Identify which cell holds the provided text, then report its [x, y] central coordinate. 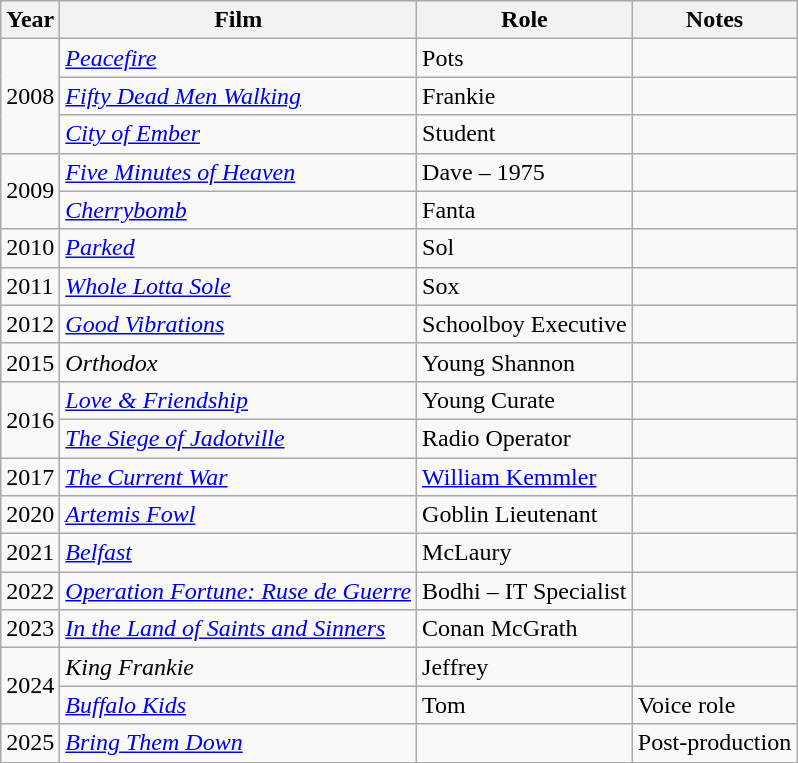
2024 [30, 686]
Tom [525, 705]
2015 [30, 362]
2022 [30, 591]
King Frankie [238, 667]
2011 [30, 286]
Role [525, 20]
Young Shannon [525, 362]
Good Vibrations [238, 324]
Jeffrey [525, 667]
Young Curate [525, 400]
2025 [30, 743]
2012 [30, 324]
Operation Fortune: Ruse de Guerre [238, 591]
Goblin Lieutenant [525, 515]
Fanta [525, 210]
McLaury [525, 553]
2010 [30, 248]
Year [30, 20]
Parked [238, 248]
Peacefire [238, 58]
Notes [714, 20]
Bodhi – IT Specialist [525, 591]
Whole Lotta Sole [238, 286]
2009 [30, 191]
Frankie [525, 96]
Post-production [714, 743]
The Siege of Jadotville [238, 438]
Artemis Fowl [238, 515]
2017 [30, 477]
Voice role [714, 705]
Cherrybomb [238, 210]
Radio Operator [525, 438]
Fifty Dead Men Walking [238, 96]
2021 [30, 553]
Film [238, 20]
Pots [525, 58]
Love & Friendship [238, 400]
2016 [30, 419]
Belfast [238, 553]
William Kemmler [525, 477]
2023 [30, 629]
Buffalo Kids [238, 705]
Schoolboy Executive [525, 324]
In the Land of Saints and Sinners [238, 629]
Dave – 1975 [525, 172]
Sox [525, 286]
2008 [30, 96]
Five Minutes of Heaven [238, 172]
Orthodox [238, 362]
City of Ember [238, 134]
Student [525, 134]
The Current War [238, 477]
Bring Them Down [238, 743]
Conan McGrath [525, 629]
Sol [525, 248]
2020 [30, 515]
